Find where the given text appears and provide that cell's center as (x, y) coordinate. 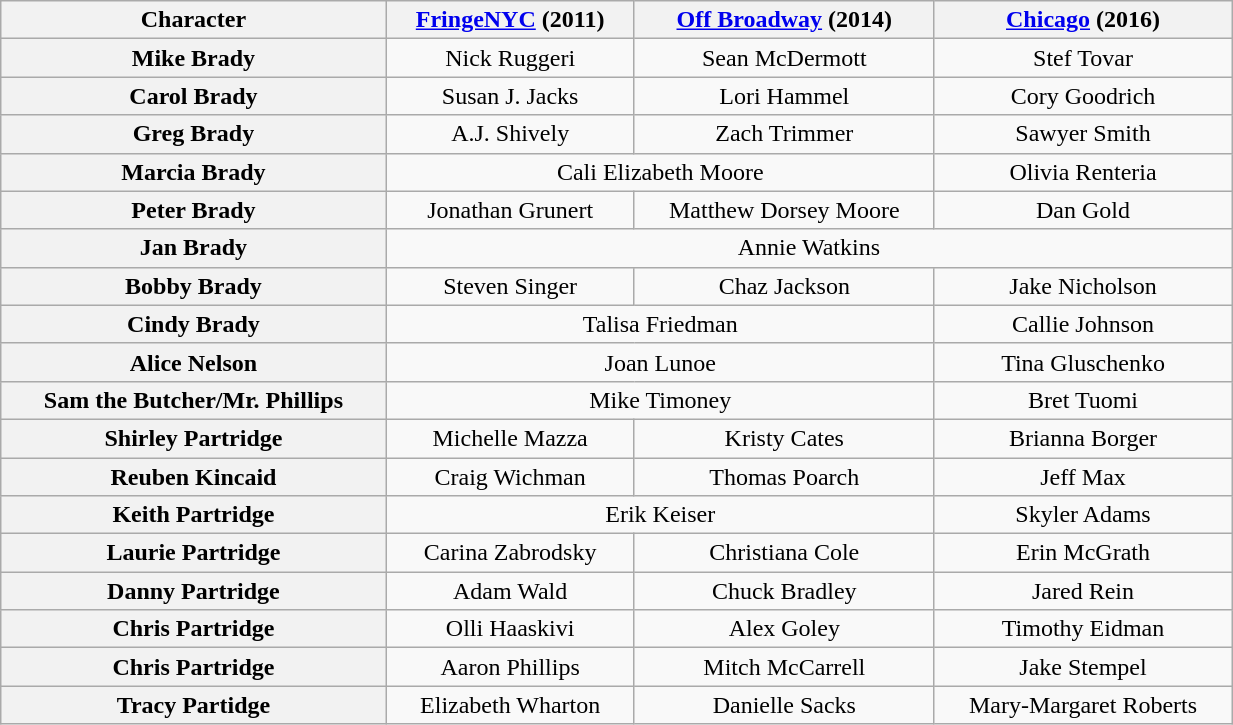
Susan J. Jacks (510, 96)
Cory Goodrich (1082, 96)
Olli Haaskivi (510, 629)
Olivia Renteria (1082, 172)
Jared Rein (1082, 591)
Jeff Max (1082, 477)
Mike Timoney (660, 400)
Marcia Brady (194, 172)
Bobby Brady (194, 286)
Craig Wichman (510, 477)
Tina Gluschenko (1082, 362)
Stef Tovar (1082, 58)
Reuben Kincaid (194, 477)
Keith Partridge (194, 515)
Danielle Sacks (784, 705)
Character (194, 20)
Elizabeth Wharton (510, 705)
Danny Partridge (194, 591)
Erin McGrath (1082, 553)
Sawyer Smith (1082, 134)
Chicago (2016) (1082, 20)
Adam Wald (510, 591)
Skyler Adams (1082, 515)
Zach Trimmer (784, 134)
Chuck Bradley (784, 591)
Jonathan Grunert (510, 210)
Lori Hammel (784, 96)
Joan Lunoe (660, 362)
Aaron Phillips (510, 667)
Nick Ruggeri (510, 58)
Dan Gold (1082, 210)
Thomas Poarch (784, 477)
Erik Keiser (660, 515)
Steven Singer (510, 286)
Talisa Friedman (660, 324)
Off Broadway (2014) (784, 20)
Tracy Partidge (194, 705)
Kristy Cates (784, 438)
Shirley Partridge (194, 438)
Callie Johnson (1082, 324)
FringeNYC (2011) (510, 20)
Annie Watkins (809, 248)
Cindy Brady (194, 324)
Mary-Margaret Roberts (1082, 705)
Laurie Partridge (194, 553)
Jan Brady (194, 248)
Michelle Mazza (510, 438)
Carol Brady (194, 96)
Sam the Butcher/Mr. Phillips (194, 400)
Mike Brady (194, 58)
Greg Brady (194, 134)
Cali Elizabeth Moore (660, 172)
Jake Nicholson (1082, 286)
Alex Goley (784, 629)
Chaz Jackson (784, 286)
Sean McDermott (784, 58)
Bret Tuomi (1082, 400)
Carina Zabrodsky (510, 553)
Peter Brady (194, 210)
Alice Nelson (194, 362)
Christiana Cole (784, 553)
A.J. Shively (510, 134)
Brianna Borger (1082, 438)
Mitch McCarrell (784, 667)
Timothy Eidman (1082, 629)
Jake Stempel (1082, 667)
Matthew Dorsey Moore (784, 210)
